Provide the [x, y] coordinate of the cell's center where the given text is located.  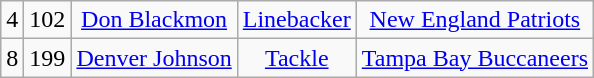
New England Patriots [474, 20]
Don Blackmon [154, 20]
4 [12, 20]
Tackle [296, 58]
Linebacker [296, 20]
Denver Johnson [154, 58]
199 [48, 58]
Tampa Bay Buccaneers [474, 58]
8 [12, 58]
102 [48, 20]
